Find where the given text appears and provide that cell's center as (x, y) coordinate. 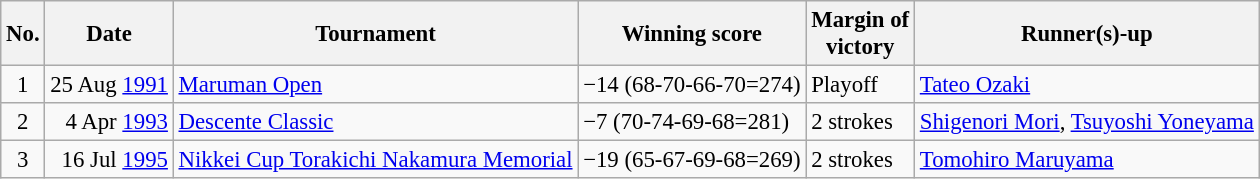
16 Jul 1995 (109, 160)
Margin ofvictory (860, 34)
4 Apr 1993 (109, 122)
2 (23, 122)
Descente Classic (376, 122)
−7 (70-74-69-68=281) (692, 122)
1 (23, 85)
Nikkei Cup Torakichi Nakamura Memorial (376, 160)
3 (23, 160)
−14 (68-70-66-70=274) (692, 85)
25 Aug 1991 (109, 85)
Playoff (860, 85)
No. (23, 34)
Runner(s)-up (1088, 34)
Tournament (376, 34)
Maruman Open (376, 85)
Shigenori Mori, Tsuyoshi Yoneyama (1088, 122)
Tateo Ozaki (1088, 85)
Date (109, 34)
Tomohiro Maruyama (1088, 160)
Winning score (692, 34)
−19 (65-67-69-68=269) (692, 160)
